Determine the [X, Y] coordinate at the center of the cell enclosing the given text.  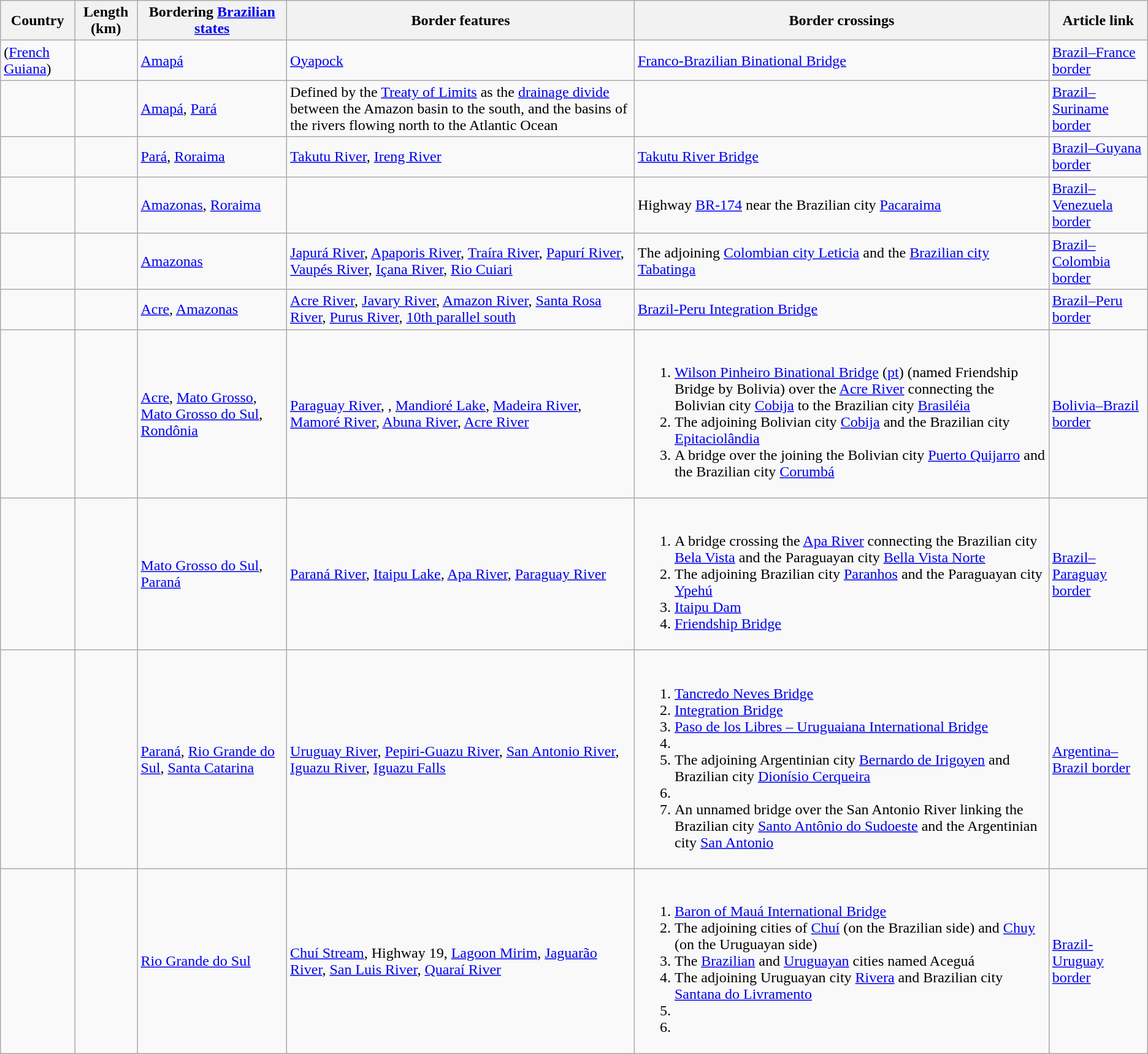
Paraná, Rio Grande do Sul, Santa Catarina [212, 759]
Franco-Brazilian Binational Bridge [841, 60]
Article link [1098, 21]
Oyapock [461, 60]
Acre, Mato Grosso, Mato Grosso do Sul, Rondônia [212, 413]
Pará, Roraima [212, 157]
Brazil–Peru border [1098, 309]
Brazil–Guyana border [1098, 157]
Brazil-Peru Integration Bridge [841, 309]
Amazonas, Roraima [212, 205]
Length (km) [106, 21]
Mato Grosso do Sul, Paraná [212, 574]
Takutu River Bridge [841, 157]
Brazil–Venezuela border [1098, 205]
Acre River, Javary River, Amazon River, Santa Rosa River, Purus River, 10th parallel south [461, 309]
Bordering Brazilian states [212, 21]
Acre, Amazonas [212, 309]
Brazil–Paraguay border [1098, 574]
Takutu River, Ireng River [461, 157]
Paraná River, Itaipu Lake, Apa River, Paraguay River [461, 574]
Border crossings [841, 21]
Amazonas [212, 261]
Brazil–Suriname border [1098, 109]
Border features [461, 21]
Rio Grande do Sul [212, 961]
(French Guiana) [38, 60]
Country [38, 21]
Highway BR-174 near the Brazilian city Pacaraima [841, 205]
Brazil-Uruguay border [1098, 961]
Argentina–Brazil border [1098, 759]
Paraguay River, , Mandioré Lake, Madeira River, Mamoré River, Abuna River, Acre River [461, 413]
Brazil–France border [1098, 60]
Bolivia–Brazil border [1098, 413]
Uruguay River, Pepiri-Guazu River, San Antonio River, Iguazu River, Iguazu Falls [461, 759]
The adjoining Colombian city Leticia and the Brazilian city Tabatinga [841, 261]
Amapá [212, 60]
Chuí Stream, Highway 19, Lagoon Mirim, Jaguarão River, San Luis River, Quaraí River [461, 961]
Japurá River, Apaporis River, Traíra River, Papurí River, Vaupés River, Içana River, Rio Cuiari [461, 261]
Brazil–Colombia border [1098, 261]
Amapá, Pará [212, 109]
